Provide the (X, Y) coordinate of the cell's center where the given text is located.  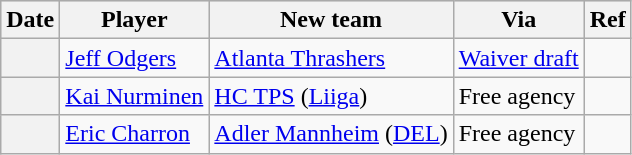
HC TPS (Liiga) (331, 96)
Ref (608, 20)
Jeff Odgers (134, 58)
Date (30, 20)
Eric Charron (134, 134)
Player (134, 20)
Waiver draft (518, 58)
New team (331, 20)
Kai Nurminen (134, 96)
Adler Mannheim (DEL) (331, 134)
Via (518, 20)
Atlanta Thrashers (331, 58)
